Scan for the cell matching the given text and deliver its (X, Y) coordinate at center. 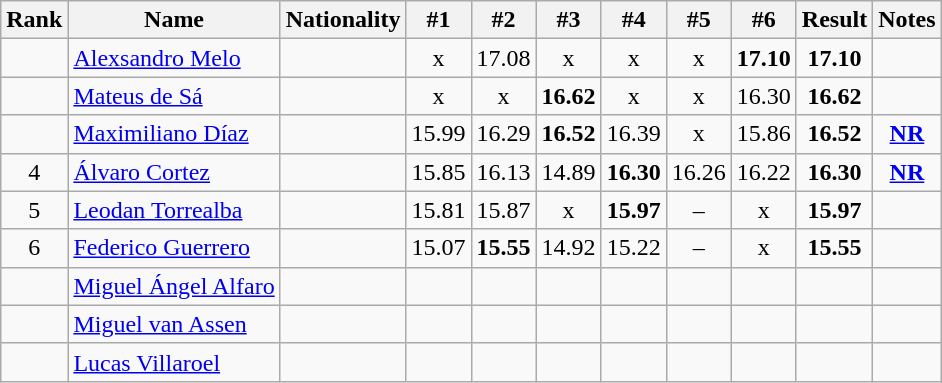
15.07 (438, 248)
Leodan Torrealba (174, 210)
Result (834, 20)
Nationality (343, 20)
#6 (764, 20)
Miguel van Assen (174, 324)
Mateus de Sá (174, 96)
Lucas Villaroel (174, 362)
Álvaro Cortez (174, 172)
6 (34, 248)
4 (34, 172)
Alexsandro Melo (174, 58)
16.26 (698, 172)
15.81 (438, 210)
Maximiliano Díaz (174, 134)
16.22 (764, 172)
16.29 (504, 134)
14.89 (568, 172)
15.86 (764, 134)
Rank (34, 20)
Name (174, 20)
#4 (634, 20)
Federico Guerrero (174, 248)
15.99 (438, 134)
15.87 (504, 210)
Miguel Ángel Alfaro (174, 286)
Notes (907, 20)
#2 (504, 20)
17.08 (504, 58)
15.85 (438, 172)
16.39 (634, 134)
#5 (698, 20)
16.13 (504, 172)
#1 (438, 20)
5 (34, 210)
15.22 (634, 248)
14.92 (568, 248)
#3 (568, 20)
